Output the [X, Y] coordinate of the center of the cell containing the given text.  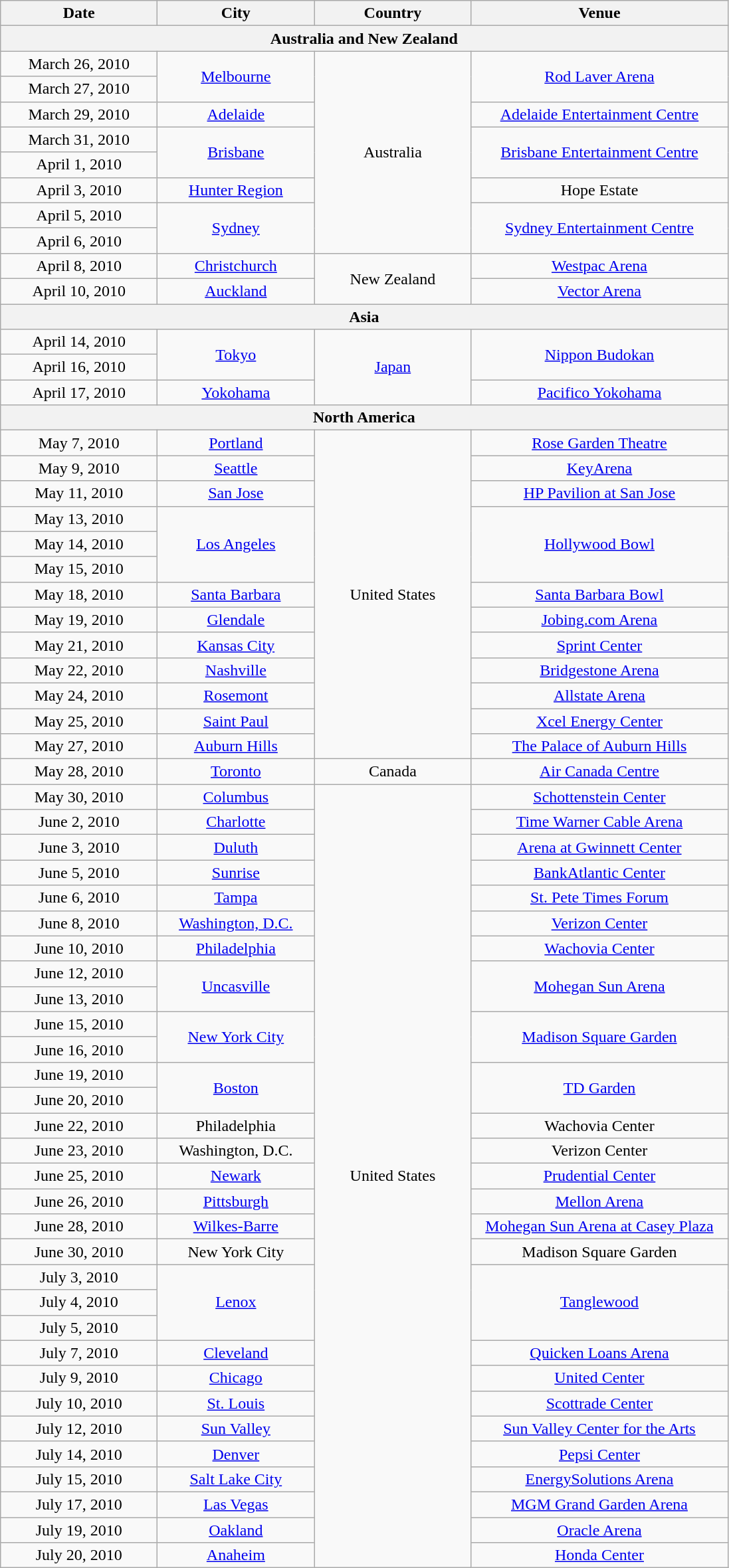
United Center [599, 1378]
May 7, 2010 [79, 443]
Allstate Arena [599, 695]
June 3, 2010 [79, 847]
Auckland [236, 291]
Yokohama [236, 392]
Nashville [236, 670]
Lenox [236, 1302]
July 4, 2010 [79, 1302]
April 1, 2010 [79, 165]
May 21, 2010 [79, 645]
May 15, 2010 [79, 569]
Santa Barbara [236, 594]
July 9, 2010 [79, 1378]
July 19, 2010 [79, 1529]
Xcel Energy Center [599, 721]
Newark [236, 1176]
Westpac Arena [599, 266]
July 7, 2010 [79, 1353]
Tampa [236, 898]
May 19, 2010 [79, 620]
Mohegan Sun Arena [599, 986]
April 17, 2010 [79, 392]
Mellon Arena [599, 1201]
Portland [236, 443]
Date [79, 13]
June 8, 2010 [79, 923]
July 5, 2010 [79, 1328]
July 15, 2010 [79, 1479]
Sunrise [236, 873]
Australia [393, 152]
City [236, 13]
Honda Center [599, 1555]
April 14, 2010 [79, 342]
June 23, 2010 [79, 1151]
Vector Arena [599, 291]
Nippon Budokan [599, 355]
June 6, 2010 [79, 898]
Adelaide Entertainment Centre [599, 114]
April 3, 2010 [79, 190]
Schottenstein Center [599, 797]
Melbourne [236, 76]
Sun Valley [236, 1429]
Columbus [236, 797]
Quicken Loans Arena [599, 1353]
Rosemont [236, 695]
HP Pavilion at San Jose [599, 493]
Adelaide [236, 114]
Scottrade Center [599, 1403]
June 5, 2010 [79, 873]
St. Pete Times Forum [599, 898]
June 19, 2010 [79, 1075]
Hollywood Bowl [599, 544]
June 16, 2010 [79, 1049]
June 28, 2010 [79, 1227]
Pepsi Center [599, 1454]
Anaheim [236, 1555]
Tokyo [236, 355]
Hope Estate [599, 190]
Wilkes-Barre [236, 1227]
Hunter Region [236, 190]
May 24, 2010 [79, 695]
April 16, 2010 [79, 367]
Prudential Center [599, 1176]
May 28, 2010 [79, 772]
May 9, 2010 [79, 468]
Chicago [236, 1378]
Arena at Gwinnett Center [599, 847]
Time Warner Cable Arena [599, 822]
June 25, 2010 [79, 1176]
KeyArena [599, 468]
Jobing.com Arena [599, 620]
Cleveland [236, 1353]
Duluth [236, 847]
May 14, 2010 [79, 544]
June 15, 2010 [79, 1024]
July 12, 2010 [79, 1429]
June 10, 2010 [79, 948]
Sydney [236, 228]
April 10, 2010 [79, 291]
The Palace of Auburn Hills [599, 746]
Los Angeles [236, 544]
July 3, 2010 [79, 1277]
Sun Valley Center for the Arts [599, 1429]
Saint Paul [236, 721]
Oakland [236, 1529]
Japan [393, 367]
July 20, 2010 [79, 1555]
May 11, 2010 [79, 493]
North America [364, 418]
March 27, 2010 [79, 89]
Boston [236, 1087]
Oracle Arena [599, 1529]
Australia and New Zealand [364, 39]
July 17, 2010 [79, 1504]
May 22, 2010 [79, 670]
Christchurch [236, 266]
Kansas City [236, 645]
Uncasville [236, 986]
May 25, 2010 [79, 721]
March 29, 2010 [79, 114]
Mohegan Sun Arena at Casey Plaza [599, 1227]
Sydney Entertainment Centre [599, 228]
Air Canada Centre [599, 772]
Sprint Center [599, 645]
Country [393, 13]
April 8, 2010 [79, 266]
San Jose [236, 493]
Seattle [236, 468]
New Zealand [393, 278]
Canada [393, 772]
June 12, 2010 [79, 974]
May 30, 2010 [79, 797]
May 18, 2010 [79, 594]
June 30, 2010 [79, 1252]
March 31, 2010 [79, 139]
BankAtlantic Center [599, 873]
June 2, 2010 [79, 822]
Asia [364, 317]
EnergySolutions Arena [599, 1479]
Santa Barbara Bowl [599, 594]
Tanglewood [599, 1302]
June 20, 2010 [79, 1100]
June 22, 2010 [79, 1126]
Bridgestone Arena [599, 670]
TD Garden [599, 1087]
Salt Lake City [236, 1479]
April 5, 2010 [79, 215]
Charlotte [236, 822]
March 26, 2010 [79, 64]
May 13, 2010 [79, 519]
Rod Laver Arena [599, 76]
Denver [236, 1454]
June 26, 2010 [79, 1201]
June 13, 2010 [79, 999]
July 10, 2010 [79, 1403]
Rose Garden Theatre [599, 443]
Toronto [236, 772]
Pacifico Yokohama [599, 392]
Auburn Hills [236, 746]
St. Louis [236, 1403]
May 27, 2010 [79, 746]
Venue [599, 13]
MGM Grand Garden Arena [599, 1504]
Brisbane [236, 152]
Las Vegas [236, 1504]
Glendale [236, 620]
April 6, 2010 [79, 240]
July 14, 2010 [79, 1454]
Pittsburgh [236, 1201]
Brisbane Entertainment Centre [599, 152]
